Extract the (X, Y) coordinate from the center of the cell holding the provided text.  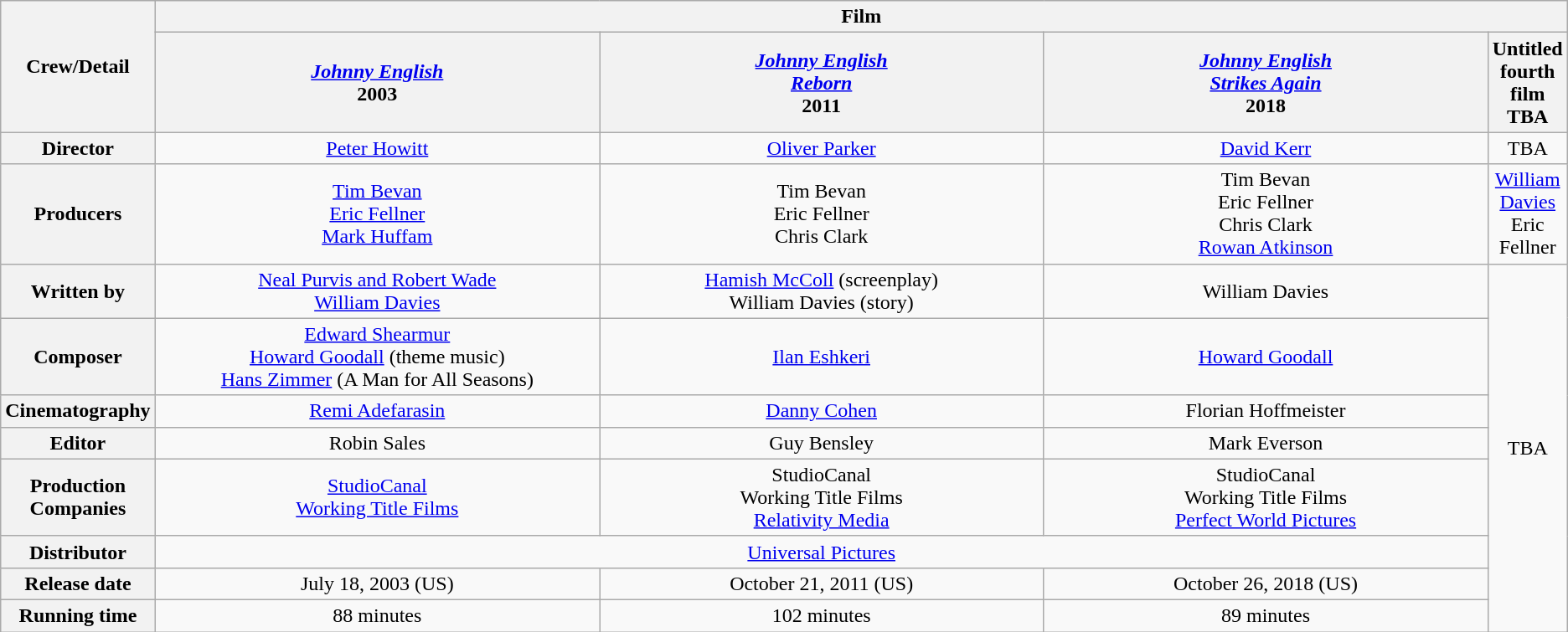
Production Companies (78, 497)
StudioCanalWorking Title FilmsPerfect World Pictures (1266, 497)
Peter Howitt (377, 148)
Robin Sales (377, 443)
Cinematography (78, 411)
Danny Cohen (822, 411)
Distributor (78, 552)
October 21, 2011 (US) (822, 583)
StudioCanalWorking Title FilmsRelativity Media (822, 497)
Composer (78, 357)
Crew/Detail (78, 67)
Johnny English Strikes Again2018 (1266, 82)
Oliver Parker (822, 148)
David Kerr (1266, 148)
Universal Pictures (821, 552)
Remi Adefarasin (377, 411)
Johnny English Reborn2011 (822, 82)
Ilan Eshkeri (822, 357)
Tim BevanEric FellnerMark Huffam (377, 214)
Untitled fourth filmTBA (1528, 82)
Johnny English2003 (377, 82)
Running time (78, 615)
Neal Purvis and Robert WadeWilliam Davies (377, 291)
Film (861, 17)
89 minutes (1266, 615)
StudioCanalWorking Title Films (377, 497)
Tim BevanEric FellnerChris ClarkRowan Atkinson (1266, 214)
William Davies (1266, 291)
Director (78, 148)
William DaviesEric Fellner (1528, 214)
Tim BevanEric FellnerChris Clark (822, 214)
Hamish McColl (screenplay)William Davies (story) (822, 291)
Producers (78, 214)
October 26, 2018 (US) (1266, 583)
Mark Everson (1266, 443)
Release date (78, 583)
Howard Goodall (1266, 357)
Guy Bensley (822, 443)
July 18, 2003 (US) (377, 583)
Editor (78, 443)
Florian Hoffmeister (1266, 411)
Edward ShearmurHoward Goodall (theme music)Hans Zimmer (A Man for All Seasons) (377, 357)
102 minutes (822, 615)
88 minutes (377, 615)
Written by (78, 291)
